Search for the cell housing the specified text and yield its (X, Y) center coordinate. 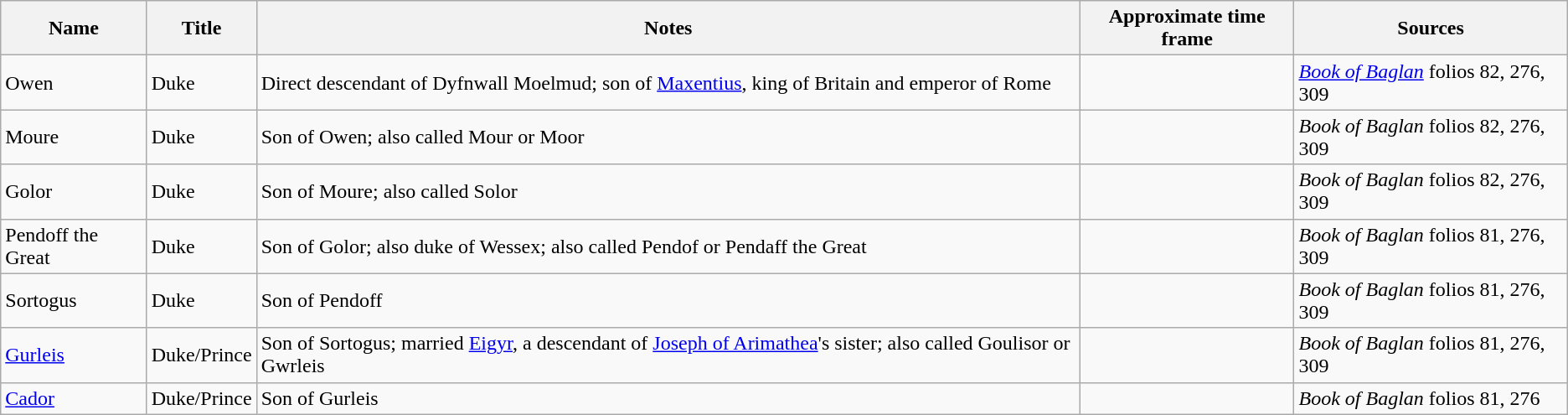
Sources (1431, 29)
Son of Owen; also called Mour or Moor (668, 137)
Son of Sortogus; married Eigyr, a descendant of Joseph of Arimathea's sister; also called Goulisor or Gwrleis (668, 355)
Pendoff the Great (74, 246)
Title (201, 29)
Son of Gurleis (668, 398)
Moure (74, 137)
Sortogus (74, 300)
Approximate time frame (1187, 29)
Owen (74, 82)
Cador (74, 398)
Golor (74, 191)
Direct descendant of Dyfnwall Moelmud; son of Maxentius, king of Britain and emperor of Rome (668, 82)
Name (74, 29)
Son of Moure; also called Solor (668, 191)
Son of Golor; also duke of Wessex; also called Pendof or Pendaff the Great (668, 246)
Son of Pendoff (668, 300)
Book of Baglan folios 81, 276 (1431, 398)
Gurleis (74, 355)
Notes (668, 29)
